Pinpoint the cell where the given text exists, returning its (x, y) midpoint coordinate. 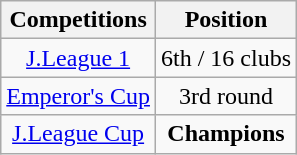
Position (226, 20)
J.League Cup (78, 134)
Competitions (78, 20)
Champions (226, 134)
Emperor's Cup (78, 96)
6th / 16 clubs (226, 58)
J.League 1 (78, 58)
3rd round (226, 96)
